Return [X, Y] of the center of cell containing provided text 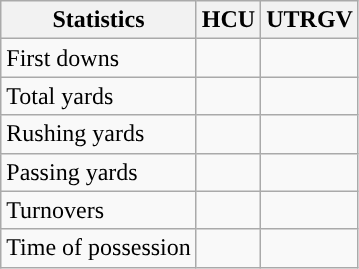
First downs [99, 58]
UTRGV [310, 20]
Total yards [99, 96]
Rushing yards [99, 134]
HCU [228, 20]
Statistics [99, 20]
Time of possession [99, 248]
Passing yards [99, 172]
Turnovers [99, 210]
